For the text-containing cell, return its midpoint in (X, Y) coordinate format. 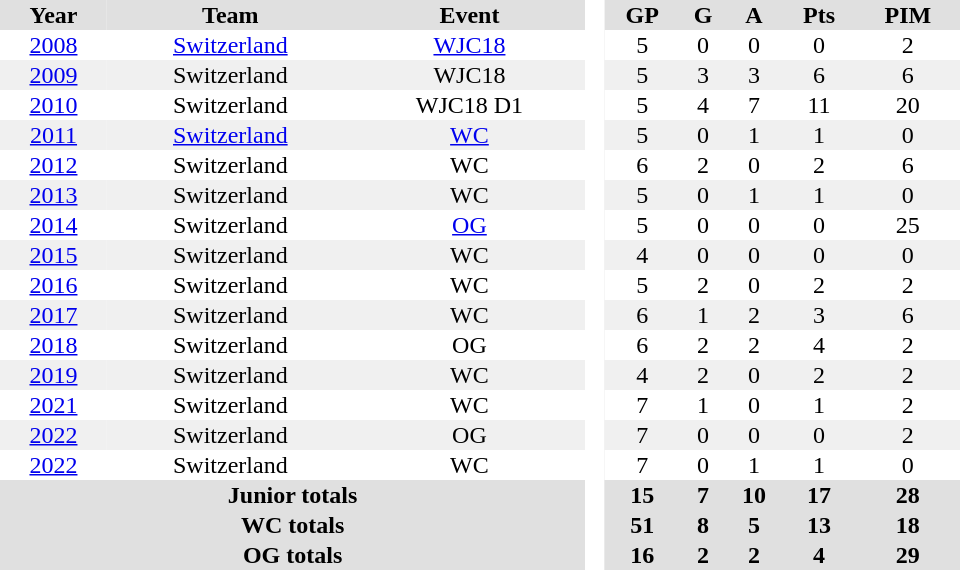
18 (908, 525)
2010 (54, 105)
16 (642, 555)
Junior totals (292, 495)
2012 (54, 165)
10 (754, 495)
17 (818, 495)
2017 (54, 315)
WC totals (292, 525)
25 (908, 225)
A (754, 15)
2009 (54, 75)
29 (908, 555)
2016 (54, 285)
2015 (54, 255)
G (702, 15)
WJC18 D1 (470, 105)
51 (642, 525)
8 (702, 525)
2019 (54, 375)
GP (642, 15)
2018 (54, 345)
2021 (54, 405)
Pts (818, 15)
Year (54, 15)
2013 (54, 195)
15 (642, 495)
13 (818, 525)
2008 (54, 45)
2014 (54, 225)
Event (470, 15)
20 (908, 105)
PIM (908, 15)
11 (818, 105)
OG totals (292, 555)
28 (908, 495)
2011 (54, 135)
Team (230, 15)
